Scan for the cell matching the given text and deliver its (X, Y) coordinate at center. 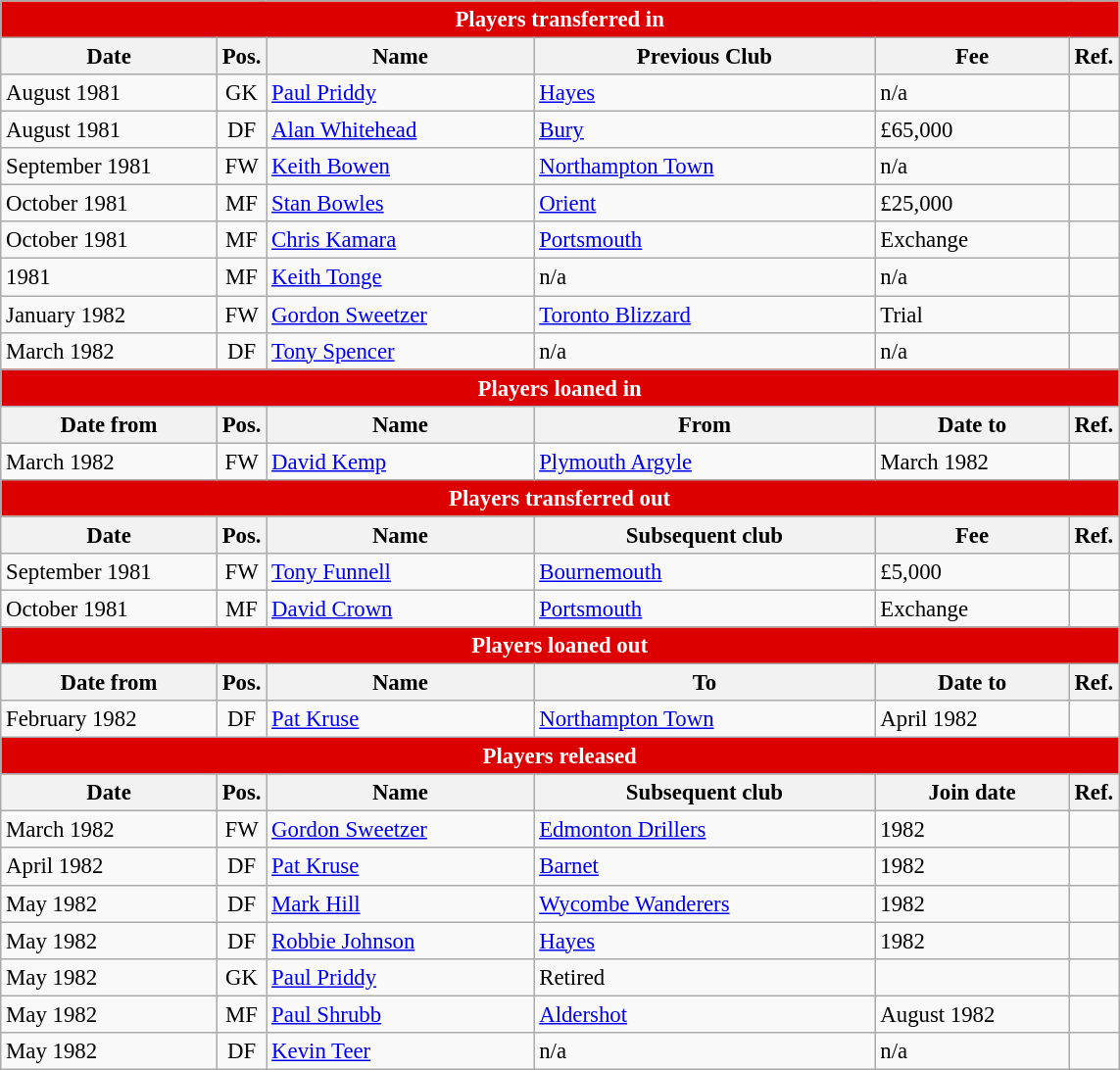
1981 (110, 277)
Alan Whitehead (400, 130)
Plymouth Argyle (705, 462)
To (705, 683)
Mark Hill (400, 903)
Previous Club (705, 57)
Players released (560, 756)
Players transferred in (560, 20)
August 1982 (972, 1014)
Players loaned out (560, 646)
Wycombe Wanderers (705, 903)
Stan Bowles (400, 204)
Retired (705, 977)
Paul Shrubb (400, 1014)
Aldershot (705, 1014)
£25,000 (972, 204)
Toronto Blizzard (705, 315)
Trial (972, 315)
Keith Tonge (400, 277)
From (705, 424)
David Crown (400, 608)
Players loaned in (560, 388)
Bury (705, 130)
Barnet (705, 867)
David Kemp (400, 462)
Kevin Teer (400, 1051)
Tony Funnell (400, 572)
Chris Kamara (400, 240)
February 1982 (110, 719)
Tony Spencer (400, 351)
Players transferred out (560, 499)
Join date (972, 793)
Robbie Johnson (400, 941)
Keith Bowen (400, 167)
Bournemouth (705, 572)
£5,000 (972, 572)
£65,000 (972, 130)
Orient (705, 204)
January 1982 (110, 315)
Edmonton Drillers (705, 830)
